Return the (X, Y) coordinate for the center point of the cell that contains the specified text.  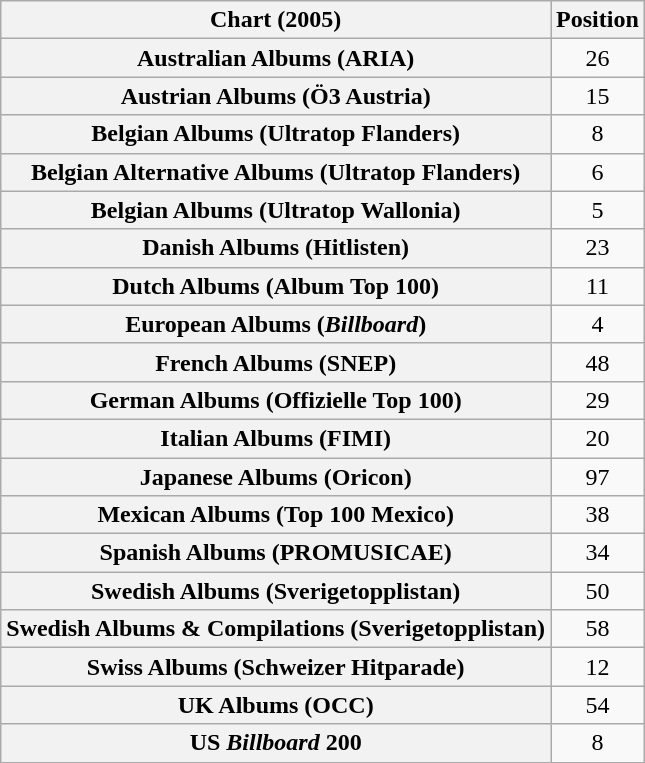
4 (598, 324)
58 (598, 629)
US Billboard 200 (276, 743)
Belgian Albums (Ultratop Flanders) (276, 134)
UK Albums (OCC) (276, 705)
Belgian Albums (Ultratop Wallonia) (276, 210)
Australian Albums (ARIA) (276, 58)
50 (598, 591)
Italian Albums (FIMI) (276, 438)
German Albums (Offizielle Top 100) (276, 400)
38 (598, 515)
Dutch Albums (Album Top 100) (276, 286)
15 (598, 96)
23 (598, 248)
Danish Albums (Hitlisten) (276, 248)
6 (598, 172)
Spanish Albums (PROMUSICAE) (276, 553)
Japanese Albums (Oricon) (276, 477)
Position (598, 20)
48 (598, 362)
20 (598, 438)
Austrian Albums (Ö3 Austria) (276, 96)
97 (598, 477)
European Albums (Billboard) (276, 324)
26 (598, 58)
11 (598, 286)
Belgian Alternative Albums (Ultratop Flanders) (276, 172)
Swedish Albums (Sverigetopplistan) (276, 591)
Swedish Albums & Compilations (Sverigetopplistan) (276, 629)
Swiss Albums (Schweizer Hitparade) (276, 667)
54 (598, 705)
Chart (2005) (276, 20)
5 (598, 210)
French Albums (SNEP) (276, 362)
29 (598, 400)
34 (598, 553)
Mexican Albums (Top 100 Mexico) (276, 515)
12 (598, 667)
